Scan for the cell matching the given text and deliver its [x, y] coordinate at center. 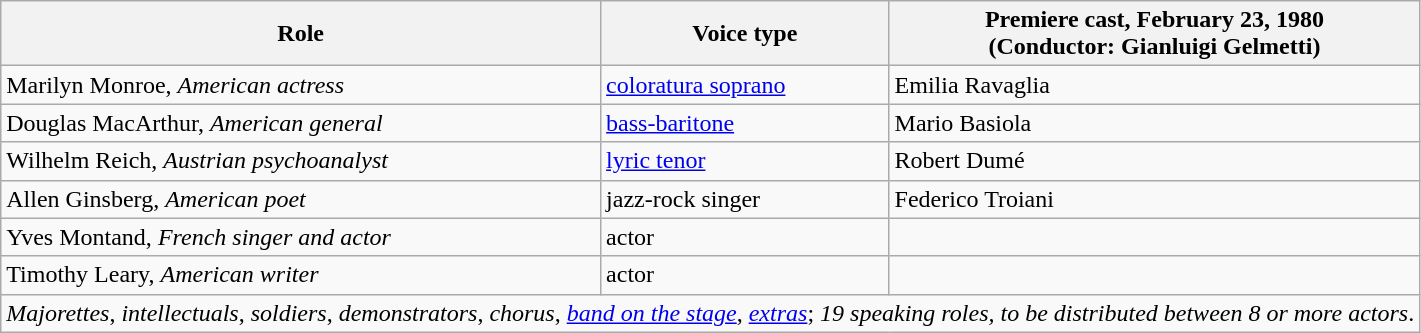
coloratura soprano [745, 85]
Federico Troiani [1154, 199]
lyric tenor [745, 161]
Allen Ginsberg, American poet [301, 199]
Mario Basiola [1154, 123]
Robert Dumé [1154, 161]
Voice type [745, 34]
Premiere cast, February 23, 1980(Conductor: Gianluigi Gelmetti) [1154, 34]
bass-baritone [745, 123]
Marilyn Monroe, American actress [301, 85]
Douglas MacArthur, American general [301, 123]
Wilhelm Reich, Austrian psychoanalyst [301, 161]
Role [301, 34]
Emilia Ravaglia [1154, 85]
jazz-rock singer [745, 199]
Timothy Leary, American writer [301, 275]
Yves Montand, French singer and actor [301, 237]
Majorettes, intellectuals, soldiers, demonstrators, chorus, band on the stage, extras; 19 speaking roles, to be distributed between 8 or more actors. [710, 313]
